Identify which cell holds the provided text, then report its [x, y] central coordinate. 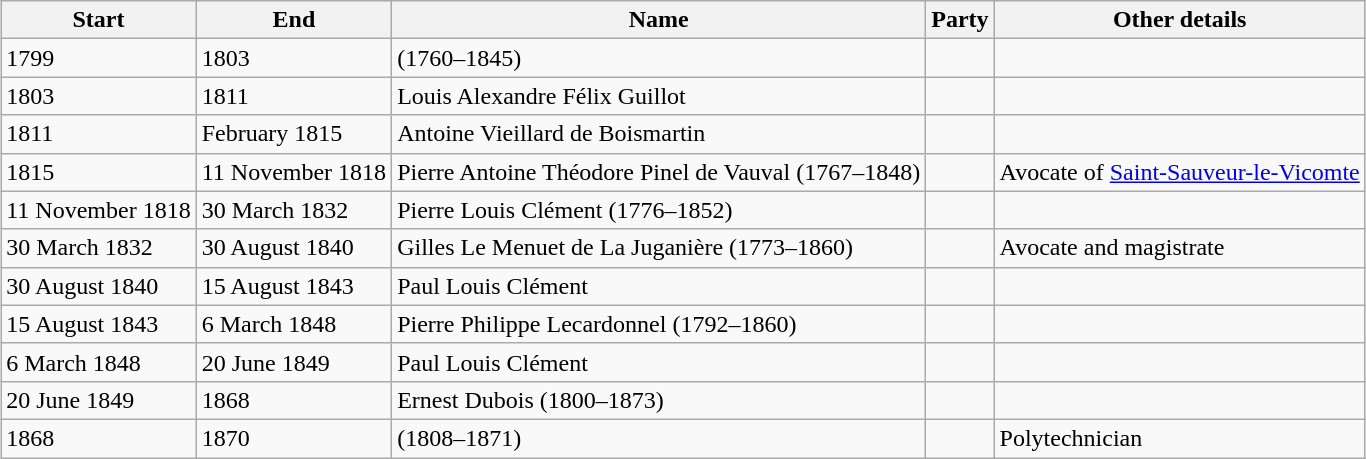
Avocate and magistrate [1180, 248]
Name [659, 20]
(1760–1845) [659, 58]
Ernest Dubois (1800–1873) [659, 400]
Louis Alexandre Félix Guillot [659, 96]
Pierre Louis Clément (1776–1852) [659, 210]
Avocate of Saint-Sauveur-le-Vicomte [1180, 172]
Polytechnician [1180, 438]
Other details [1180, 20]
1799 [98, 58]
Pierre Antoine Théodore Pinel de Vauval (1767–1848) [659, 172]
Antoine Vieillard de Boismartin [659, 134]
Start [98, 20]
(1808–1871) [659, 438]
February 1815 [294, 134]
End [294, 20]
Party [960, 20]
Pierre Philippe Lecardonnel (1792–1860) [659, 324]
Gilles Le Menuet de La Juganière (1773–1860) [659, 248]
1815 [98, 172]
1870 [294, 438]
